Return [X, Y] of the center of cell containing provided text 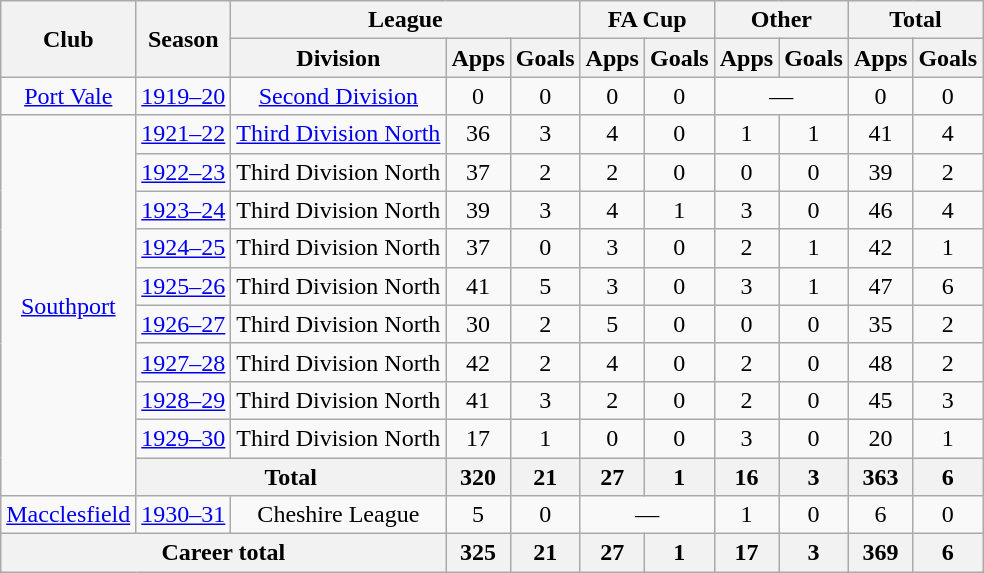
1928–29 [184, 400]
Other [781, 20]
League [406, 20]
47 [880, 286]
Port Vale [68, 96]
Career total [224, 553]
1921–22 [184, 134]
Macclesfield [68, 515]
Second Division [338, 96]
363 [880, 477]
1927–28 [184, 362]
FA Cup [647, 20]
1930–31 [184, 515]
1924–25 [184, 248]
Season [184, 39]
1919–20 [184, 96]
36 [478, 134]
46 [880, 210]
30 [478, 324]
369 [880, 553]
1926–27 [184, 324]
1923–24 [184, 210]
Cheshire League [338, 515]
35 [880, 324]
16 [746, 477]
1929–30 [184, 438]
320 [478, 477]
45 [880, 400]
1922–23 [184, 172]
48 [880, 362]
Division [338, 58]
20 [880, 438]
1925–26 [184, 286]
325 [478, 553]
Southport [68, 306]
Club [68, 39]
